Locate the cell with the specified text and output its (x, y) center coordinate. 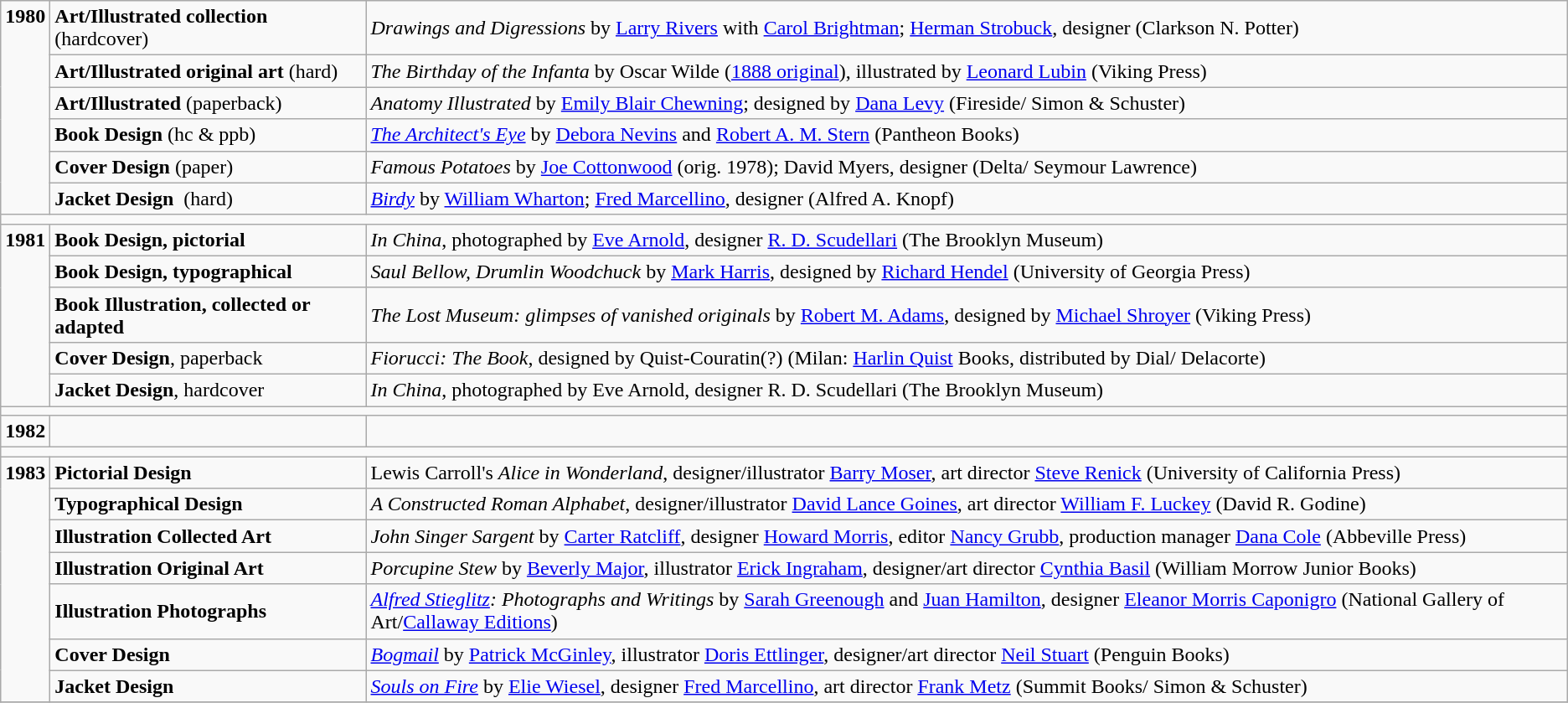
Famous Potatoes by Joe Cottonwood (orig. 1978); David Myers, designer (Delta/ Seymour Lawrence) (967, 167)
Porcupine Stew by Beverly Major, illustrator Erick Ingraham, designer/art director Cynthia Basil (William Morrow Junior Books) (967, 568)
1982 (25, 432)
Souls on Fire by Elie Wiesel, designer Fred Marcellino, art director Frank Metz (Summit Books/ Simon & Schuster) (967, 686)
1981 (25, 315)
Typographical Design (208, 504)
1980 (25, 107)
The Lost Museum: glimpses of vanished originals by Robert M. Adams, designed by Michael Shroyer (Viking Press) (967, 315)
Art/Illustrated original art (hard) (208, 71)
The Architect's Eye by Debora Nevins and Robert A. M. Stern (Pantheon Books) (967, 135)
Illustration Original Art (208, 568)
Cover Design, paperback (208, 358)
John Singer Sargent by Carter Ratcliff, designer Howard Morris, editor Nancy Grubb, production manager Dana Cole (Abbeville Press) (967, 536)
Lewis Carroll's Alice in Wonderland, designer/illustrator Barry Moser, art director Steve Renick (University of California Press) (967, 473)
Art/Illustrated (paperback) (208, 103)
Book Design, pictorial (208, 240)
Jacket Design (208, 686)
The Birthday of the Infanta by Oscar Wilde (1888 original), illustrated by Leonard Lubin (Viking Press) (967, 71)
Book Design (hc & ppb) (208, 135)
Birdy by William Wharton; Fred Marcellino, designer (Alfred A. Knopf) (967, 199)
Art/Illustrated collection (hardcover) (208, 28)
Pictorial Design (208, 473)
Illustration Photographs (208, 612)
Cover Design (paper) (208, 167)
Jacket Design, hardcover (208, 390)
Illustration Collected Art (208, 536)
Book Design, typographical (208, 271)
Cover Design (208, 654)
Fiorucci: The Book, designed by Quist-Couratin(?) (Milan: Harlin Quist Books, distributed by Dial/ Delacorte) (967, 358)
Anatomy Illustrated by Emily Blair Chewning; designed by Dana Levy (Fireside/ Simon & Schuster) (967, 103)
Bogmail by Patrick McGinley, illustrator Doris Ettlinger, designer/art director Neil Stuart (Penguin Books) (967, 654)
Book Illustration, collected or adapted (208, 315)
Drawings and Digressions by Larry Rivers with Carol Brightman; Herman Strobuck, designer (Clarkson N. Potter) (967, 28)
1983 (25, 580)
A Constructed Roman Alphabet, designer/illustrator David Lance Goines, art director William F. Luckey (David R. Godine) (967, 504)
Saul Bellow, Drumlin Woodchuck by Mark Harris, designed by Richard Hendel (University of Georgia Press) (967, 271)
Jacket Design (hard) (208, 199)
